Extract the (x, y) coordinate from the center of the cell holding the provided text.  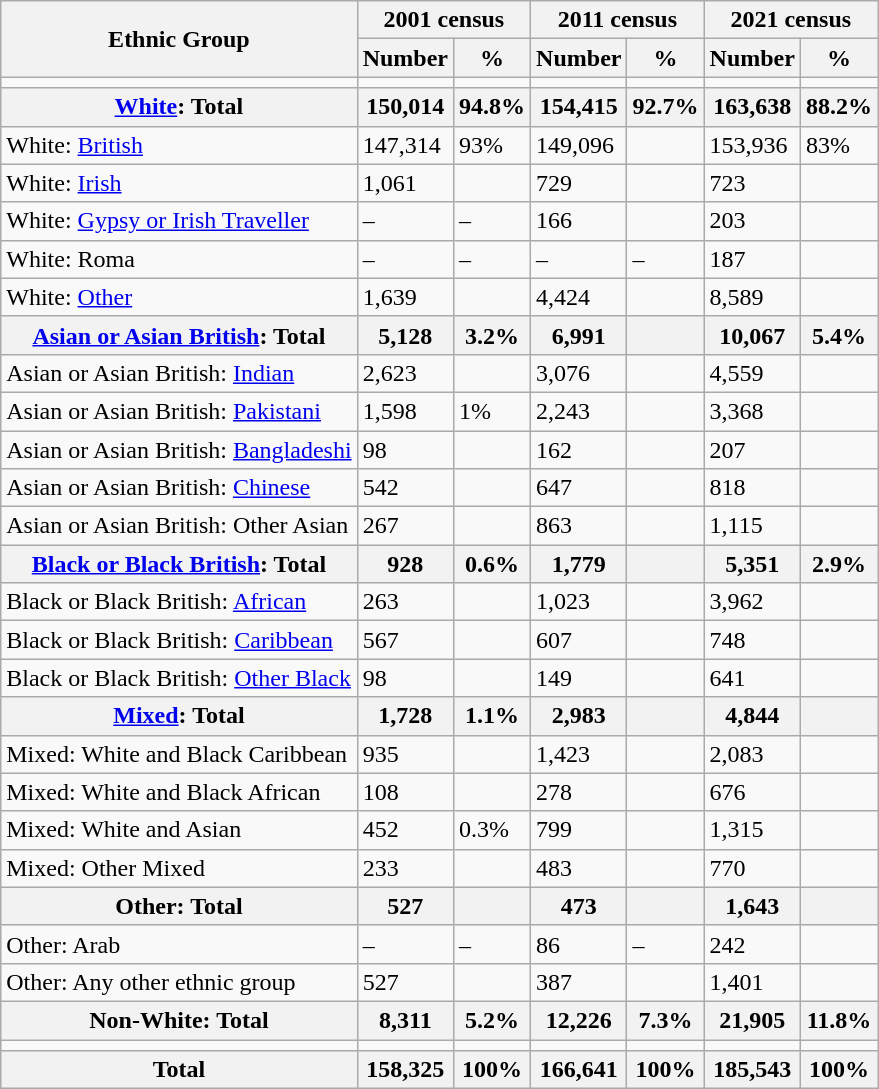
676 (752, 792)
5,128 (405, 335)
1,401 (752, 982)
770 (752, 868)
1,639 (405, 297)
White: Total (179, 107)
3,962 (752, 602)
818 (752, 488)
207 (752, 449)
641 (752, 678)
Asian or Asian British: Pakistani (179, 411)
723 (752, 183)
Black or Black British: Total (179, 564)
Black or Black British: African (179, 602)
Asian or Asian British: Bangladeshi (179, 449)
2001 census (444, 20)
Black or Black British: Caribbean (179, 640)
93% (492, 145)
Asian or Asian British: Total (179, 335)
8,311 (405, 1020)
0.6% (492, 564)
278 (579, 792)
White: British (179, 145)
3,368 (752, 411)
1,728 (405, 716)
2,983 (579, 716)
153,936 (752, 145)
83% (838, 145)
6,991 (579, 335)
233 (405, 868)
607 (579, 640)
Asian or Asian British: Chinese (179, 488)
483 (579, 868)
154,415 (579, 107)
Black or Black British: Other Black (179, 678)
Mixed: Total (179, 716)
Mixed: Other Mixed (179, 868)
2,083 (752, 754)
147,314 (405, 145)
Other: Total (179, 906)
1,061 (405, 183)
1,643 (752, 906)
2.9% (838, 564)
158,325 (405, 1070)
Mixed: White and Black Caribbean (179, 754)
Non-White: Total (179, 1020)
1,779 (579, 564)
149,096 (579, 145)
928 (405, 564)
3.2% (492, 335)
108 (405, 792)
473 (579, 906)
12,226 (579, 1020)
1% (492, 411)
86 (579, 944)
Total (179, 1070)
5.4% (838, 335)
542 (405, 488)
5.2% (492, 1020)
185,543 (752, 1070)
187 (752, 259)
White: Gypsy or Irish Traveller (179, 221)
1,315 (752, 830)
935 (405, 754)
Mixed: White and Black African (179, 792)
799 (579, 830)
748 (752, 640)
Other: Arab (179, 944)
7.3% (666, 1020)
92.7% (666, 107)
21,905 (752, 1020)
0.3% (492, 830)
1,115 (752, 526)
White: Irish (179, 183)
729 (579, 183)
166,641 (579, 1070)
88.2% (838, 107)
White: Other (179, 297)
387 (579, 982)
452 (405, 830)
Other: Any other ethnic group (179, 982)
8,589 (752, 297)
5,351 (752, 564)
2021 census (790, 20)
White: Roma (179, 259)
Asian or Asian British: Other Asian (179, 526)
2,623 (405, 373)
166 (579, 221)
150,014 (405, 107)
4,844 (752, 716)
203 (752, 221)
163,638 (752, 107)
647 (579, 488)
3,076 (579, 373)
242 (752, 944)
162 (579, 449)
2011 census (618, 20)
1,023 (579, 602)
2,243 (579, 411)
263 (405, 602)
Mixed: White and Asian (179, 830)
4,559 (752, 373)
1.1% (492, 716)
10,067 (752, 335)
567 (405, 640)
4,424 (579, 297)
267 (405, 526)
149 (579, 678)
1,423 (579, 754)
94.8% (492, 107)
Ethnic Group (179, 39)
11.8% (838, 1020)
Asian or Asian British: Indian (179, 373)
863 (579, 526)
1,598 (405, 411)
